Determine the [x, y] coordinate at the center of the cell enclosing the given text.  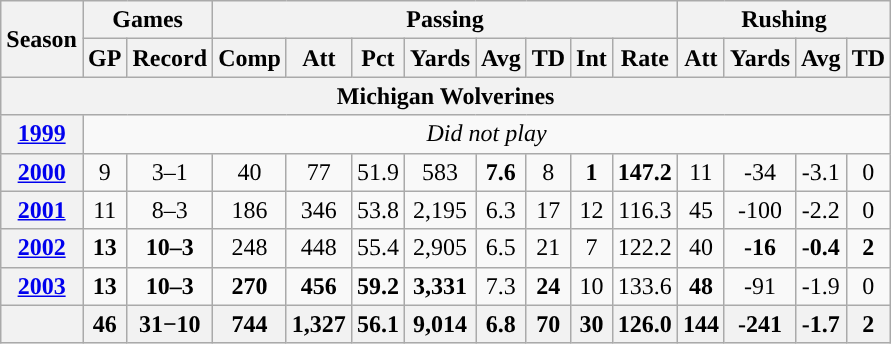
6.5 [502, 248]
46 [104, 324]
-91 [760, 286]
Rushing [784, 20]
-2.2 [822, 210]
56.1 [378, 324]
133.6 [644, 286]
6.3 [502, 210]
116.3 [644, 210]
51.9 [378, 172]
53.8 [378, 210]
-0.4 [822, 248]
-34 [760, 172]
9 [104, 172]
Season [42, 39]
186 [250, 210]
1,327 [318, 324]
24 [548, 286]
2001 [42, 210]
456 [318, 286]
Michigan Wolverines [446, 96]
448 [318, 248]
21 [548, 248]
Games [147, 20]
2003 [42, 286]
-1.9 [822, 286]
744 [250, 324]
9,014 [440, 324]
147.2 [644, 172]
3,331 [440, 286]
7 [592, 248]
Rate [644, 58]
45 [700, 210]
Passing [446, 20]
2,905 [440, 248]
Int [592, 58]
Comp [250, 58]
31−10 [170, 324]
248 [250, 248]
7.6 [502, 172]
270 [250, 286]
59.2 [378, 286]
Did not play [486, 134]
583 [440, 172]
2,195 [440, 210]
-100 [760, 210]
55.4 [378, 248]
346 [318, 210]
Record [170, 58]
122.2 [644, 248]
8–3 [170, 210]
-241 [760, 324]
-1.7 [822, 324]
7.3 [502, 286]
12 [592, 210]
3–1 [170, 172]
77 [318, 172]
GP [104, 58]
6.8 [502, 324]
48 [700, 286]
30 [592, 324]
10 [592, 286]
-16 [760, 248]
1999 [42, 134]
Pct [378, 58]
144 [700, 324]
2002 [42, 248]
8 [548, 172]
2000 [42, 172]
-3.1 [822, 172]
17 [548, 210]
1 [592, 172]
70 [548, 324]
126.0 [644, 324]
